Detect which cell encompasses the target text, then output its [x, y] center coordinate. 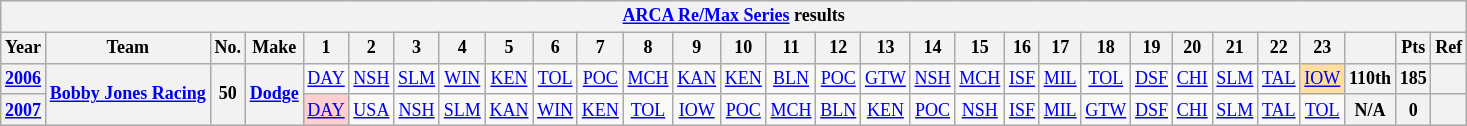
19 [1152, 48]
12 [838, 48]
13 [886, 48]
Ref [1449, 48]
22 [1279, 48]
Pts [1413, 48]
5 [509, 48]
4 [462, 48]
2 [372, 48]
0 [1413, 110]
6 [556, 48]
2006 [24, 78]
Year [24, 48]
Team [128, 48]
10 [744, 48]
N/A [1370, 110]
20 [1192, 48]
21 [1235, 48]
14 [932, 48]
3 [417, 48]
1 [326, 48]
2007 [24, 110]
17 [1060, 48]
50 [228, 94]
23 [1322, 48]
185 [1413, 78]
9 [697, 48]
8 [648, 48]
Make [274, 48]
No. [228, 48]
ARCA Re/Max Series results [734, 16]
16 [1022, 48]
15 [980, 48]
Dodge [274, 94]
18 [1106, 48]
USA [372, 110]
Bobby Jones Racing [128, 94]
11 [791, 48]
7 [600, 48]
110th [1370, 78]
